Identify which cell holds the provided text, then report its (x, y) central coordinate. 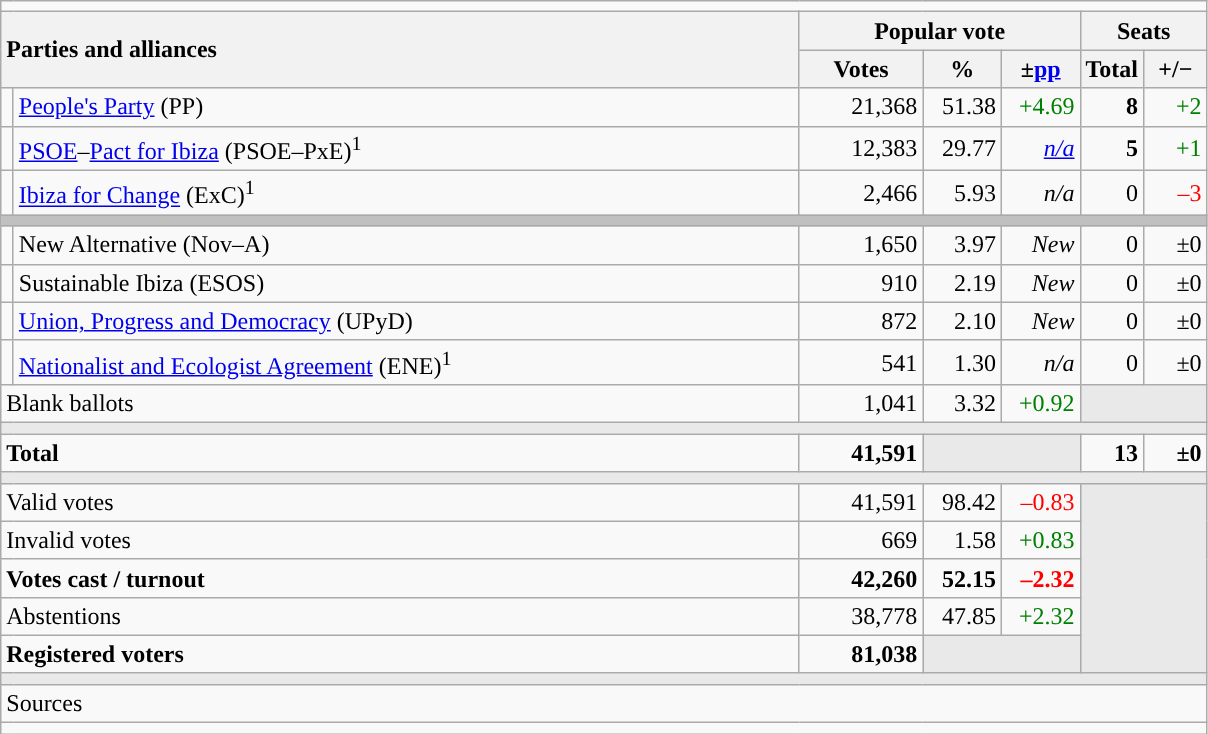
–3 (1176, 194)
8 (1112, 107)
+0.92 (1040, 404)
–0.83 (1040, 502)
+2.32 (1040, 616)
Registered voters (400, 654)
People's Party (PP) (406, 107)
12,383 (861, 148)
13 (1112, 453)
51.38 (962, 107)
+2 (1176, 107)
New Alternative (Nov–A) (406, 245)
–2.32 (1040, 578)
Blank ballots (400, 404)
1.30 (962, 362)
Abstentions (400, 616)
1,650 (861, 245)
1.58 (962, 540)
Votes (861, 69)
+1 (1176, 148)
+/− (1176, 69)
3.97 (962, 245)
1,041 (861, 404)
669 (861, 540)
Union, Progress and Democracy (UPyD) (406, 321)
5 (1112, 148)
2.10 (962, 321)
Seats (1144, 31)
81,038 (861, 654)
872 (861, 321)
±pp (1040, 69)
+4.69 (1040, 107)
% (962, 69)
5.93 (962, 194)
541 (861, 362)
PSOE–Pact for Ibiza (PSOE–PxE)1 (406, 148)
Nationalist and Ecologist Agreement (ENE)1 (406, 362)
52.15 (962, 578)
Parties and alliances (400, 50)
Sustainable Ibiza (ESOS) (406, 283)
38,778 (861, 616)
910 (861, 283)
Sources (604, 704)
Popular vote (940, 31)
2,466 (861, 194)
Ibiza for Change (ExC)1 (406, 194)
42,260 (861, 578)
21,368 (861, 107)
Votes cast / turnout (400, 578)
+0.83 (1040, 540)
47.85 (962, 616)
29.77 (962, 148)
Invalid votes (400, 540)
98.42 (962, 502)
3.32 (962, 404)
2.19 (962, 283)
Valid votes (400, 502)
